Determine the (X, Y) coordinate at the center of the cell enclosing the given text.  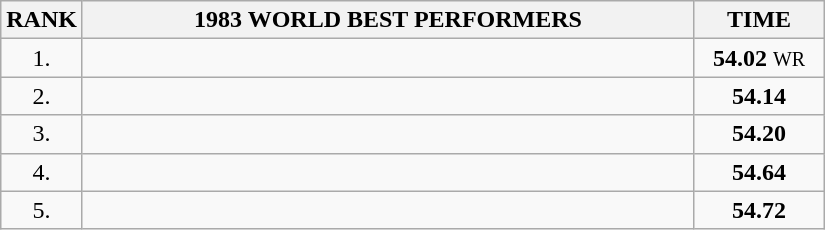
54.64 (760, 172)
54.14 (760, 96)
1. (42, 58)
54.02 WR (760, 58)
1983 WORLD BEST PERFORMERS (388, 20)
TIME (760, 20)
4. (42, 172)
54.20 (760, 134)
3. (42, 134)
RANK (42, 20)
2. (42, 96)
5. (42, 210)
54.72 (760, 210)
